Detect which cell encompasses the target text, then output its [x, y] center coordinate. 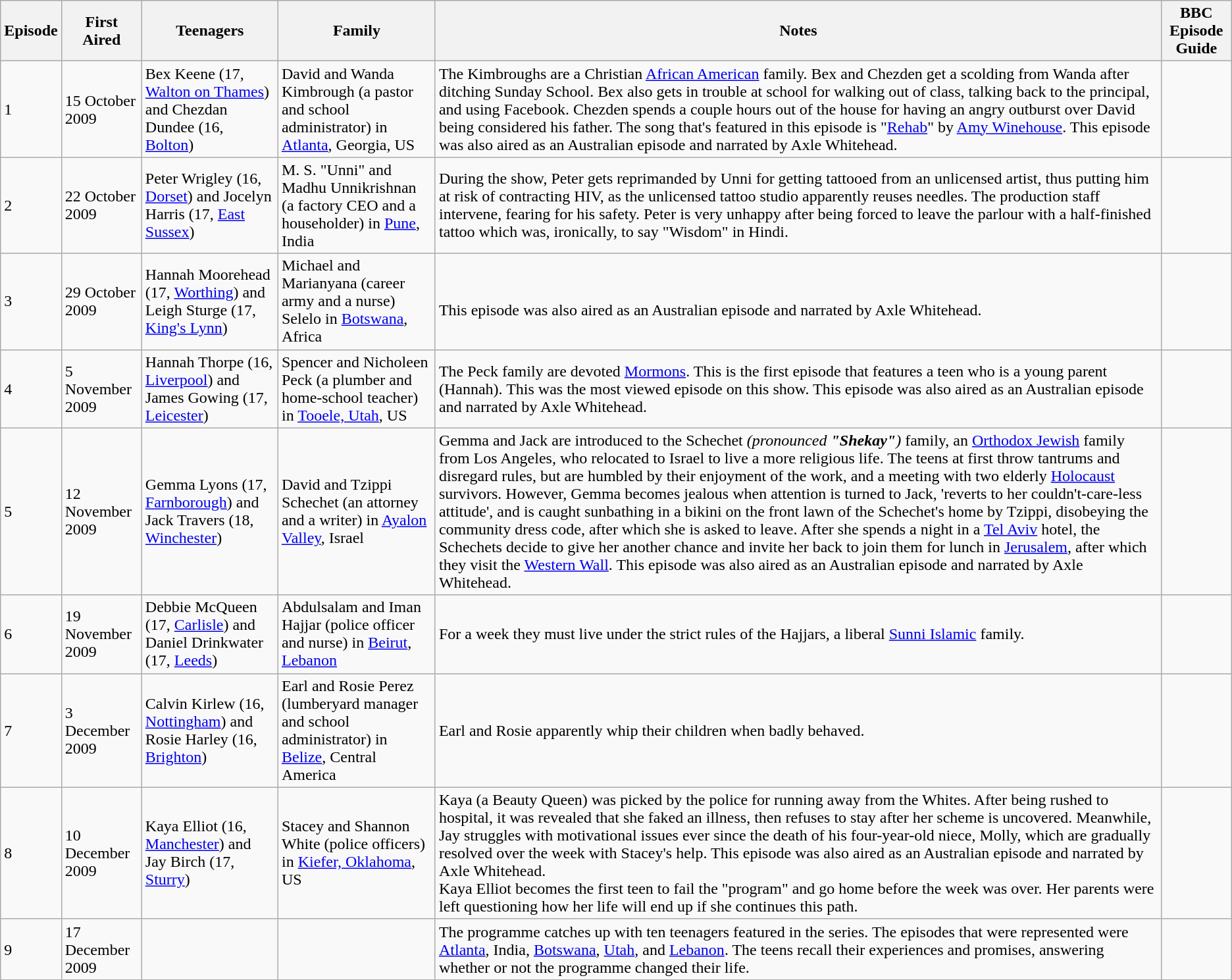
17 December 2009 [101, 949]
19 November 2009 [101, 634]
Stacey and Shannon White (police officers) in Kiefer, Oklahoma, US [357, 853]
BBC Episode Guide [1196, 31]
7 [31, 731]
David and Wanda Kimbrough (a pastor and school administrator) in Atlanta, Georgia, US [357, 109]
This episode was also aired as an Australian episode and narrated by Axle Whitehead. [798, 301]
Episode [31, 31]
2 [31, 205]
Michael and Marianyana (career army and a nurse) Selelo in Botswana, Africa [357, 301]
Notes [798, 31]
Earl and Rosie apparently whip their children when badly behaved. [798, 731]
Gemma Lyons (17, Farnborough) and Jack Travers (18, Winchester) [209, 511]
8 [31, 853]
1 [31, 109]
Hannah Moorehead (17, Worthing) and Leigh Sturge (17, King's Lynn) [209, 301]
Hannah Thorpe (16, Liverpool) and James Gowing (17, Leicester) [209, 388]
Family [357, 31]
Spencer and Nicholeen Peck (a plumber and home-school teacher) in Tooele, Utah, US [357, 388]
29 October 2009 [101, 301]
Earl and Rosie Perez (lumberyard manager and school administrator) in Belize, Central America [357, 731]
5 November 2009 [101, 388]
9 [31, 949]
5 [31, 511]
3 December 2009 [101, 731]
Calvin Kirlew (16, Nottingham) and Rosie Harley (16, Brighton) [209, 731]
Bex Keene (17, Walton on Thames) and Chezdan Dundee (16, Bolton) [209, 109]
M. S. "Unni" and Madhu Unnikrishnan (a factory CEO and a householder) in Pune, India [357, 205]
3 [31, 301]
For a week they must live under the strict rules of the Hajjars, a liberal Sunni Islamic family. [798, 634]
15 October 2009 [101, 109]
10 December 2009 [101, 853]
First Aired [101, 31]
Kaya Elliot (16, Manchester) and Jay Birch (17, Sturry) [209, 853]
6 [31, 634]
12 November 2009 [101, 511]
David and Tzippi Schechet (an attorney and a writer) in Ayalon Valley, Israel [357, 511]
Peter Wrigley (16, Dorset) and Jocelyn Harris (17, East Sussex) [209, 205]
Debbie McQueen (17, Carlisle) and Daniel Drinkwater (17, Leeds) [209, 634]
Abdulsalam and Iman Hajjar (police officer and nurse) in Beirut, Lebanon [357, 634]
22 October 2009 [101, 205]
Teenagers [209, 31]
4 [31, 388]
